Return the (x, y) coordinate for the center point of the cell that contains the specified text.  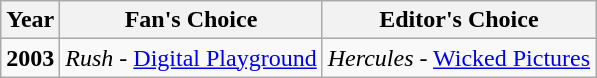
Rush - Digital Playground (191, 58)
Editor's Choice (458, 20)
Fan's Choice (191, 20)
Hercules - Wicked Pictures (458, 58)
2003 (30, 58)
Year (30, 20)
